Capture the cell that displays the provided text and extract its (x, y) central coordinate. 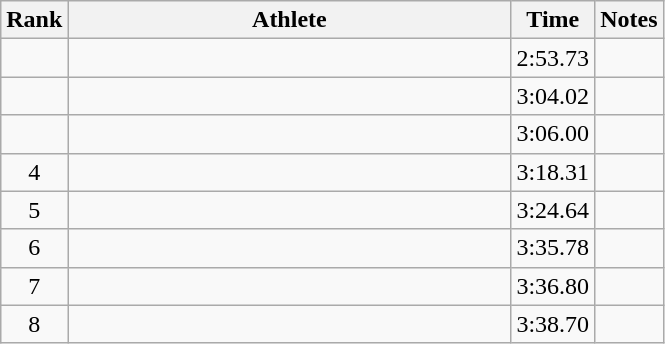
Rank (34, 20)
3:04.02 (553, 96)
Notes (629, 20)
3:38.70 (553, 324)
Athlete (290, 20)
8 (34, 324)
3:24.64 (553, 210)
2:53.73 (553, 58)
5 (34, 210)
Time (553, 20)
3:06.00 (553, 134)
4 (34, 172)
6 (34, 248)
3:18.31 (553, 172)
3:35.78 (553, 248)
3:36.80 (553, 286)
7 (34, 286)
